Capture the cell that displays the provided text and extract its (X, Y) central coordinate. 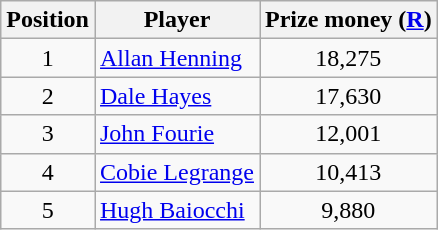
5 (48, 210)
1 (48, 58)
Allan Henning (176, 58)
Position (48, 20)
4 (48, 172)
9,880 (349, 210)
John Fourie (176, 134)
Prize money (R) (349, 20)
12,001 (349, 134)
Dale Hayes (176, 96)
17,630 (349, 96)
Cobie Legrange (176, 172)
18,275 (349, 58)
2 (48, 96)
3 (48, 134)
Player (176, 20)
10,413 (349, 172)
Hugh Baiocchi (176, 210)
